Output the [x, y] coordinate of the center of the cell containing the given text.  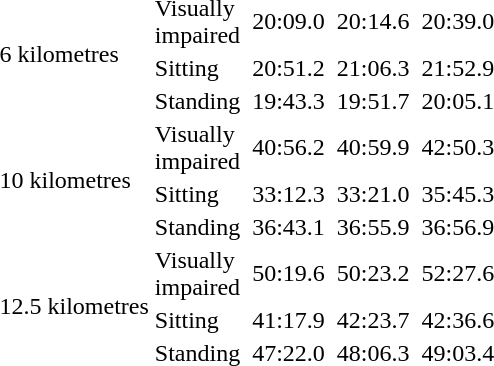
33:21.0 [373, 194]
36:55.9 [373, 227]
21:06.3 [373, 68]
41:17.9 [289, 320]
20:51.2 [289, 68]
33:12.3 [289, 194]
50:23.2 [373, 274]
19:43.3 [289, 101]
36:43.1 [289, 227]
50:19.6 [289, 274]
42:23.7 [373, 320]
19:51.7 [373, 101]
40:59.9 [373, 148]
40:56.2 [289, 148]
